Identify which cell holds the provided text, then report its (X, Y) central coordinate. 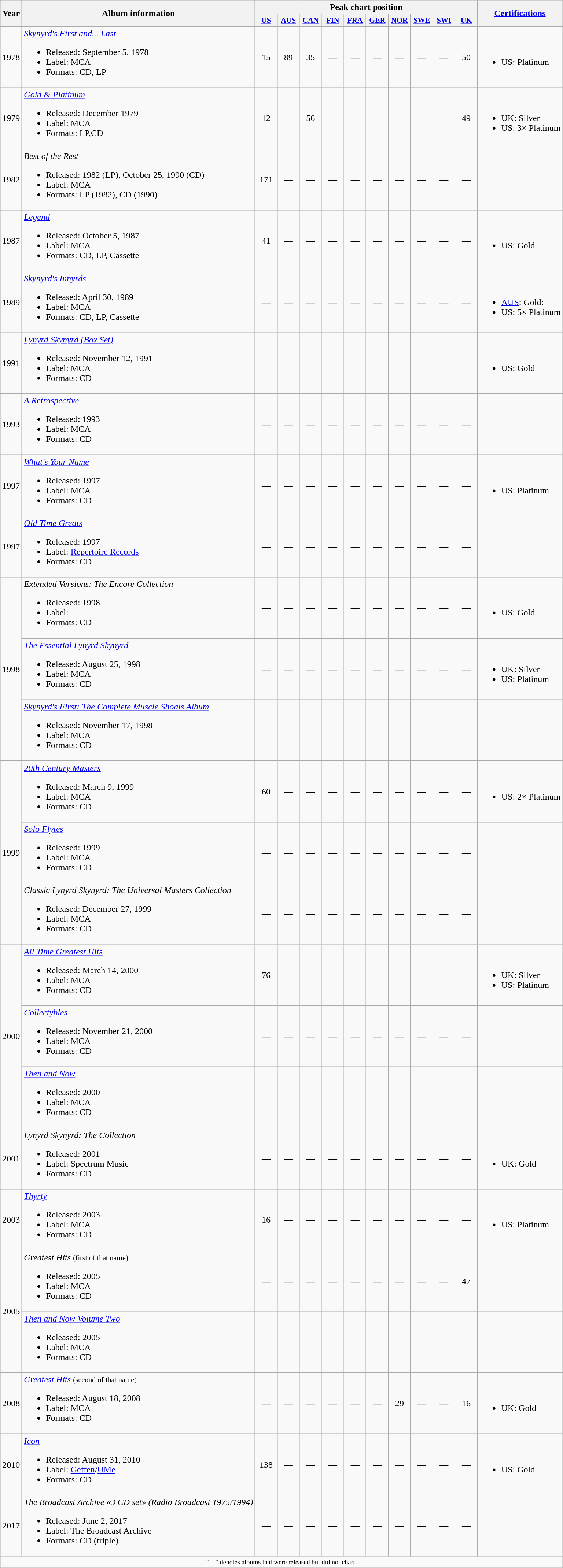
171 (266, 179)
Peak chart position (367, 7)
89 (288, 57)
Extended Versions: The Encore CollectionReleased: 1998Label:Formats: CD (139, 608)
50 (466, 57)
138 (266, 1464)
Greatest Hits (first of that name)Released: 2005Label: MCAFormats: CD (139, 1281)
47 (466, 1281)
Lynyrd Skynyrd: The CollectionReleased: 2001Label: Spectrum MusicFormats: CD (139, 1159)
2017 (11, 1526)
2010 (11, 1464)
Lynyrd Skynyrd (Box Set)Released: November 12, 1991Label: MCAFormats: CD (139, 363)
GER (378, 21)
All Time Greatest HitsReleased: March 14, 2000Label: MCAFormats: CD (139, 975)
What's Your NameReleased: 1997Label: MCAFormats: CD (139, 486)
"—" denotes albums that were released but did not chart. (281, 1562)
41 (266, 241)
Album information (139, 14)
1991 (11, 363)
The Essential Lynyrd SkynyrdReleased: August 25, 1998Label: MCAFormats: CD (139, 669)
2003 (11, 1220)
NOR (400, 21)
29 (400, 1404)
Skynyrd's First and... LastReleased: September 5, 1978Label: MCAFormats: CD, LP (139, 57)
12 (266, 119)
2000 (11, 1036)
SWI (444, 21)
AUS: Gold:US: 5× Platinum (520, 302)
1998 (11, 669)
CollectyblesReleased: November 21, 2000Label: MCAFormats: CD (139, 1036)
LegendReleased: October 5, 1987Label: MCAFormats: CD, LP, Cassette (139, 241)
1999 (11, 853)
FIN (333, 21)
1989 (11, 302)
AUS (288, 21)
2005 (11, 1312)
A RetrospectiveReleased: 1993Label: MCAFormats: CD (139, 424)
Skynyrd's InnyrdsReleased: April 30, 1989Label: MCAFormats: CD, LP, Cassette (139, 302)
UK: SilverUS: 3× Platinum (520, 119)
Then and NowReleased: 2000Label: MCAFormats: CD (139, 1097)
Old Time GreatsReleased: 1997Label: Repertoire RecordsFormats: CD (139, 546)
2008 (11, 1404)
Greatest Hits (second of that name)Released: August 18, 2008Label: MCAFormats: CD (139, 1404)
15 (266, 57)
Best of the RestReleased: 1982 (LP), October 25, 1990 (CD)Label: MCAFormats: LP (1982), CD (1990) (139, 179)
Year (11, 14)
Skynyrd's First: The Complete Muscle Shoals AlbumReleased: November 17, 1998Label: MCAFormats: CD (139, 730)
1987 (11, 241)
Classic Lynyrd Skynyrd: The Universal Masters CollectionReleased: December 27, 1999Label: MCAFormats: CD (139, 913)
US (266, 21)
20th Century MastersReleased: March 9, 1999Label: MCAFormats: CD (139, 791)
1993 (11, 424)
IconReleased: August 31, 2010Label: Geffen/UMeFormats: CD (139, 1464)
Gold & PlatinumReleased: December 1979Label: MCAFormats: LP,CD (139, 119)
1982 (11, 179)
The Broadcast Archive «3 CD set» (Radio Broadcast 1975/1994)Released: June 2, 2017Label: The Broadcast ArchiveFormats: CD (triple) (139, 1526)
CAN (311, 21)
76 (266, 975)
Then and Now Volume TwoReleased: 2005Label: MCAFormats: CD (139, 1342)
1979 (11, 119)
ThyrtyReleased: 2003Label: MCAFormats: CD (139, 1220)
Solo FlytesReleased: 1999Label: MCAFormats: CD (139, 853)
SWE (422, 21)
Certifications (520, 14)
35 (311, 57)
US: 2× Platinum (520, 791)
60 (266, 791)
FRA (355, 21)
49 (466, 119)
2001 (11, 1159)
UK (466, 21)
56 (311, 119)
1978 (11, 57)
